For the text-containing cell, return its midpoint in (x, y) coordinate format. 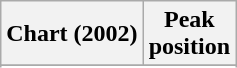
Peakposition (189, 34)
Chart (2002) (72, 34)
